From the cell containing the given text, extract its center point as (x, y) coordinate. 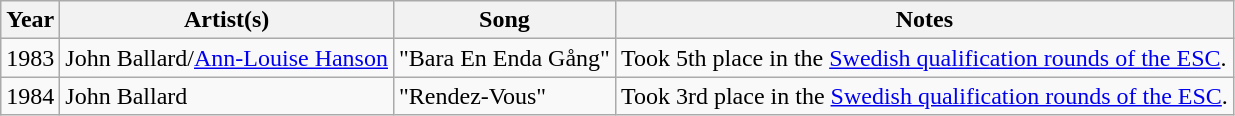
Notes (924, 20)
Took 5th place in the Swedish qualification rounds of the ESC. (924, 58)
"Rendez-Vous" (504, 96)
John Ballard/Ann-Louise Hanson (227, 58)
John Ballard (227, 96)
Song (504, 20)
1984 (30, 96)
Took 3rd place in the Swedish qualification rounds of the ESC. (924, 96)
1983 (30, 58)
Artist(s) (227, 20)
"Bara En Enda Gång" (504, 58)
Year (30, 20)
